Output the (X, Y) coordinate of the center of the cell containing the given text.  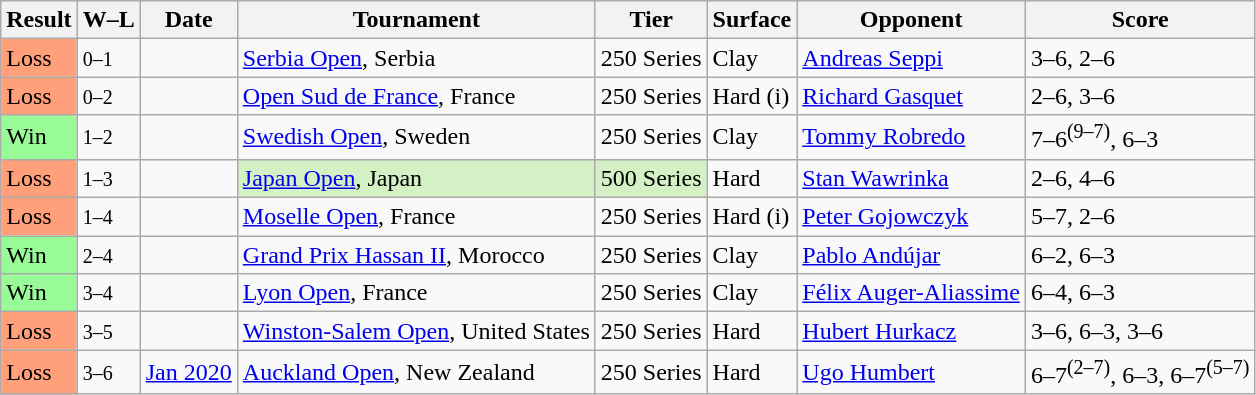
Tournament (416, 20)
Moselle Open, France (416, 217)
Score (1140, 20)
6–7(2–7), 6–3, 6–7(5–7) (1140, 372)
Date (188, 20)
Tommy Robredo (912, 138)
3–6, 6–3, 3–6 (1140, 331)
Grand Prix Hassan II, Morocco (416, 255)
Stan Wawrinka (912, 178)
6–2, 6–3 (1140, 255)
3–4 (108, 293)
Winston-Salem Open, United States (416, 331)
Richard Gasquet (912, 96)
1–4 (108, 217)
6–4, 6–3 (1140, 293)
Pablo Andújar (912, 255)
3–6, 2–6 (1140, 58)
500 Series (651, 178)
2–6, 3–6 (1140, 96)
2–6, 4–6 (1140, 178)
2–4 (108, 255)
Tier (651, 20)
3–5 (108, 331)
Surface (752, 20)
Swedish Open, Sweden (416, 138)
Peter Gojowczyk (912, 217)
Andreas Seppi (912, 58)
7–6(9–7), 6–3 (1140, 138)
Ugo Humbert (912, 372)
0–1 (108, 58)
3–6 (108, 372)
Serbia Open, Serbia (416, 58)
Lyon Open, France (416, 293)
5–7, 2–6 (1140, 217)
1–3 (108, 178)
Open Sud de France, France (416, 96)
Félix Auger-Aliassime (912, 293)
0–2 (108, 96)
Jan 2020 (188, 372)
Opponent (912, 20)
Auckland Open, New Zealand (416, 372)
Japan Open, Japan (416, 178)
1–2 (108, 138)
Hubert Hurkacz (912, 331)
Result (39, 20)
W–L (108, 20)
